Extract the [x, y] coordinate from the center of the cell holding the provided text.  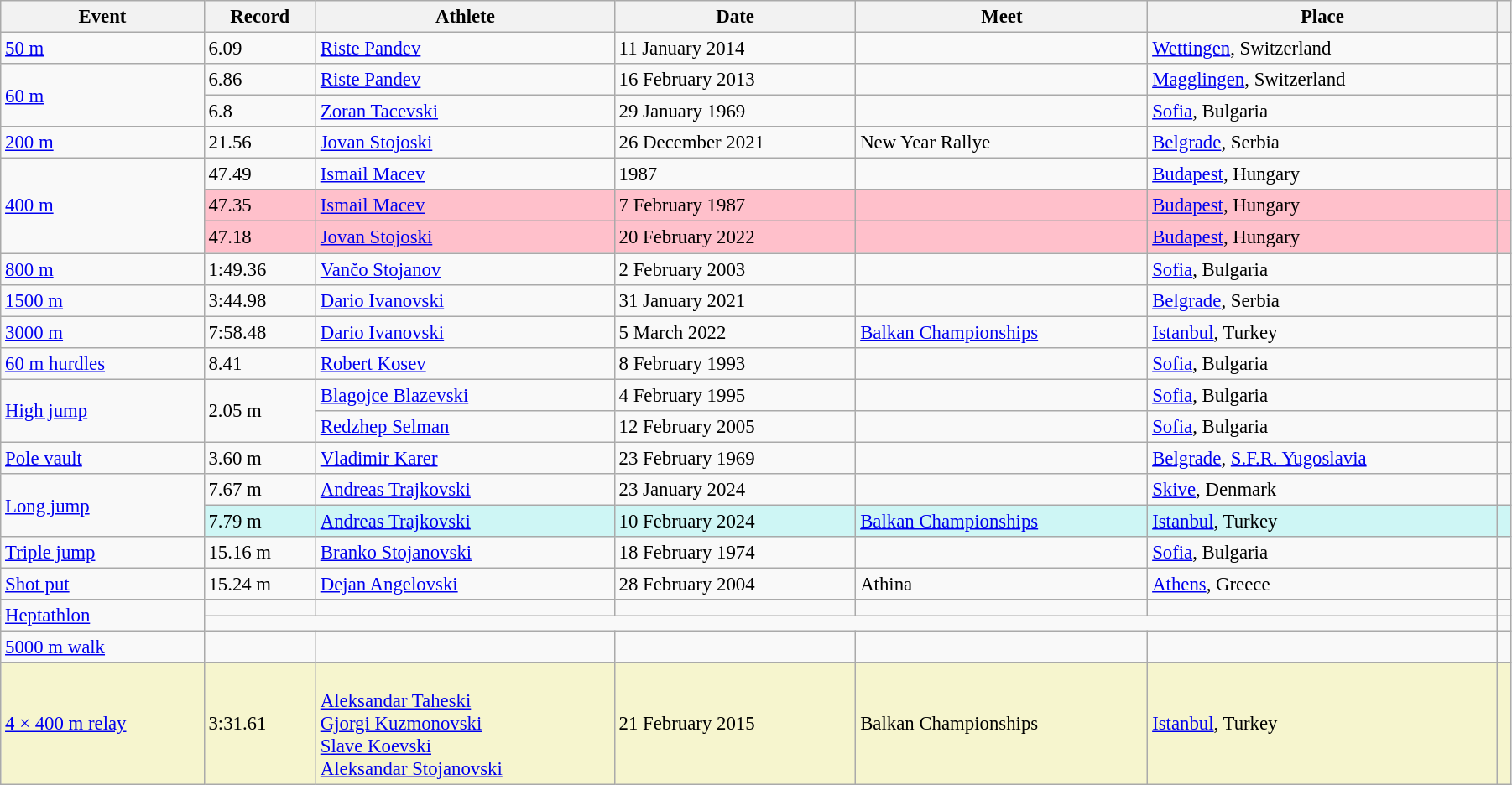
47.35 [260, 205]
7.79 m [260, 521]
3:31.61 [260, 724]
7:58.48 [260, 332]
Record [260, 17]
8 February 1993 [735, 363]
800 m [102, 269]
3000 m [102, 332]
7 February 1987 [735, 205]
15.24 m [260, 585]
23 January 2024 [735, 490]
400 m [102, 206]
6.09 [260, 49]
20 February 2022 [735, 237]
47.18 [260, 237]
2 February 2003 [735, 269]
8.41 [260, 363]
Vančo Stojanov [465, 269]
Triple jump [102, 553]
Athens, Greece [1322, 585]
11 January 2014 [735, 49]
1987 [735, 174]
50 m [102, 49]
Athina [1002, 585]
1500 m [102, 300]
Place [1322, 17]
18 February 1974 [735, 553]
12 February 2005 [735, 427]
4 February 1995 [735, 395]
3.60 m [260, 458]
Long jump [102, 505]
4 × 400 m relay [102, 724]
16 February 2013 [735, 80]
Athlete [465, 17]
6.8 [260, 112]
26 December 2021 [735, 143]
5000 m walk [102, 647]
2.05 m [260, 411]
Dejan Angelovski [465, 585]
Wettingen, Switzerland [1322, 49]
Blagojce Blazevski [465, 395]
6.86 [260, 80]
1:49.36 [260, 269]
60 m [102, 96]
High jump [102, 411]
47.49 [260, 174]
28 February 2004 [735, 585]
Heptathlon [102, 616]
Redzhep Selman [465, 427]
Aleksandar TaheskiGjorgi KuzmonovskiSlave KoevskiAleksandar Stojanovski [465, 724]
Skive, Denmark [1322, 490]
Zoran Tacevski [465, 112]
23 February 1969 [735, 458]
3:44.98 [260, 300]
Date [735, 17]
Magglingen, Switzerland [1322, 80]
5 March 2022 [735, 332]
Vladimir Karer [465, 458]
21 February 2015 [735, 724]
15.16 m [260, 553]
Shot put [102, 585]
Belgrade, S.F.R. Yugoslavia [1322, 458]
21.56 [260, 143]
Robert Kosev [465, 363]
Branko Stojanovski [465, 553]
200 m [102, 143]
New Year Rallye [1002, 143]
60 m hurdles [102, 363]
Pole vault [102, 458]
10 February 2024 [735, 521]
31 January 2021 [735, 300]
29 January 1969 [735, 112]
Meet [1002, 17]
Event [102, 17]
7.67 m [260, 490]
